Scan for the cell matching the given text and deliver its (x, y) coordinate at center. 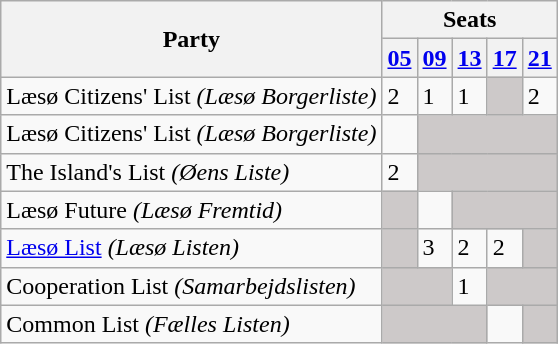
3 (434, 248)
09 (434, 58)
21 (540, 58)
The Island's List (Øens Liste) (192, 172)
Party (192, 39)
05 (400, 58)
13 (470, 58)
Seats (470, 20)
Læsø List (Læsø Listen) (192, 248)
Common List (Fælles Listen) (192, 324)
Læsø Future (Læsø Fremtid) (192, 210)
Cooperation List (Samarbejdslisten) (192, 286)
17 (504, 58)
